Determine the (X, Y) coordinate at the center of the cell enclosing the given text.  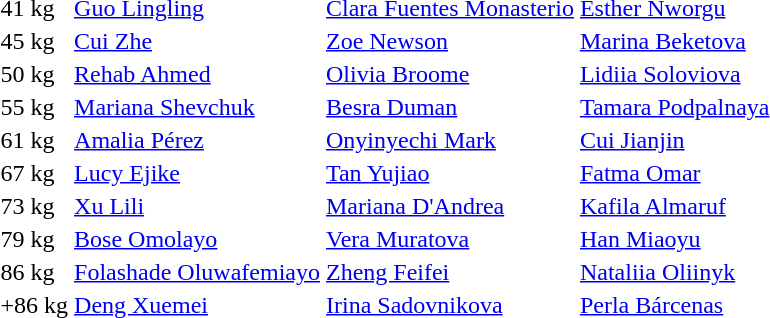
Onyinyechi Mark (450, 140)
Zheng Feifei (450, 272)
Amalia Pérez (198, 140)
Mariana Shevchuk (198, 107)
Cui Zhe (198, 41)
Lucy Ejike (198, 173)
Xu Lili (198, 206)
Mariana D'Andrea (450, 206)
Vera Muratova (450, 239)
Bose Omolayo (198, 239)
Rehab Ahmed (198, 74)
Zoe Newson (450, 41)
Tan Yujiao (450, 173)
Olivia Broome (450, 74)
Folashade Oluwafemiayo (198, 272)
Besra Duman (450, 107)
